Determine the [x, y] coordinate at the center of the cell enclosing the given text.  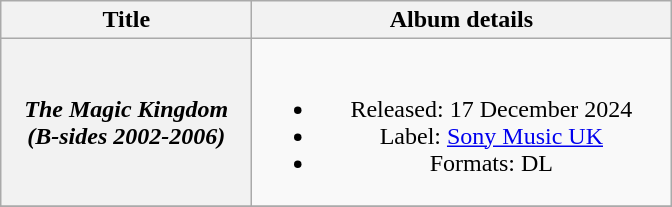
Title [126, 20]
Album details [462, 20]
Released: 17 December 2024Label: Sony Music UKFormats: DL [462, 122]
The Magic Kingdom(B-sides 2002-2006) [126, 122]
